Return [X, Y] of the center of cell containing provided text 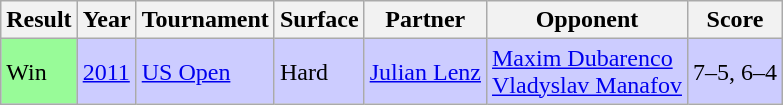
Year [106, 20]
2011 [106, 72]
7–5, 6–4 [736, 72]
Tournament [205, 20]
Julian Lenz [425, 72]
Score [736, 20]
Hard [319, 72]
Opponent [586, 20]
Win [39, 72]
Surface [319, 20]
Partner [425, 20]
Maxim Dubarenco Vladyslav Manafov [586, 72]
Result [39, 20]
US Open [205, 72]
